Capture the cell that displays the provided text and extract its [X, Y] central coordinate. 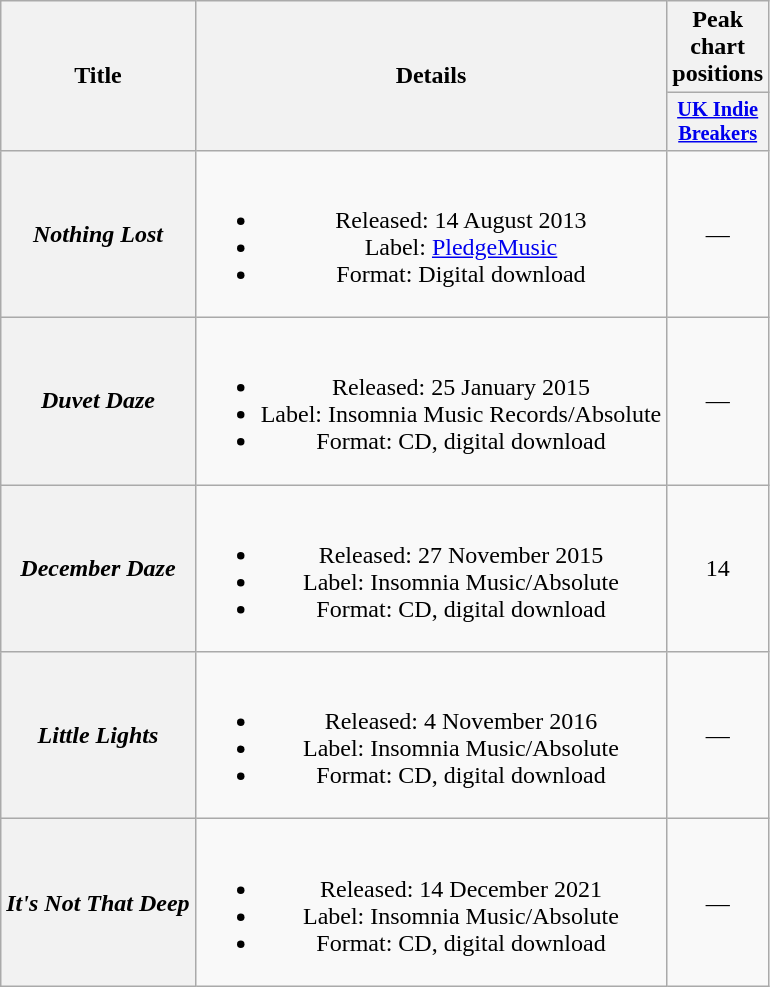
Released: 27 November 2015Label: Insomnia Music/AbsoluteFormat: CD, digital download [431, 568]
Released: 25 January 2015Label: Insomnia Music Records/AbsoluteFormat: CD, digital download [431, 402]
Peak chart positions [718, 47]
Duvet Daze [98, 402]
Details [431, 76]
Title [98, 76]
It's Not That Deep [98, 902]
Nothing Lost [98, 234]
Released: 14 December 2021Label: Insomnia Music/AbsoluteFormat: CD, digital download [431, 902]
Little Lights [98, 736]
Released: 4 November 2016Label: Insomnia Music/AbsoluteFormat: CD, digital download [431, 736]
December Daze [98, 568]
UK Indie Breakers [718, 122]
Released: 14 August 2013Label: PledgeMusicFormat: Digital download [431, 234]
14 [718, 568]
